Search for the cell housing the specified text and yield its [X, Y] center coordinate. 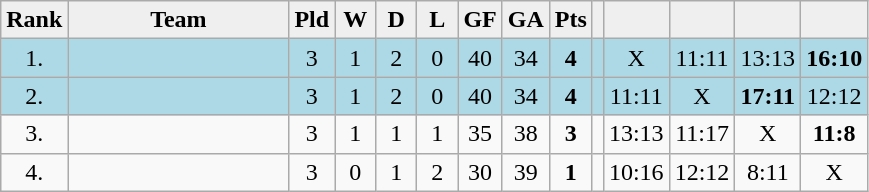
11:17 [702, 134]
L [438, 20]
10:16 [636, 172]
Rank [34, 20]
Team [178, 20]
38 [526, 134]
39 [526, 172]
11:8 [834, 134]
GA [526, 20]
Pts [570, 20]
3. [34, 134]
17:11 [768, 96]
4. [34, 172]
W [356, 20]
GF [480, 20]
D [396, 20]
8:11 [768, 172]
Pld [312, 20]
2. [34, 96]
1. [34, 58]
16:10 [834, 58]
30 [480, 172]
35 [480, 134]
